Locate the cell with the specified text and output its (x, y) center coordinate. 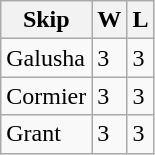
L (140, 20)
Galusha (46, 58)
Grant (46, 134)
W (110, 20)
Cormier (46, 96)
Skip (46, 20)
